Provide the [X, Y] coordinate of the cell's center where the given text is located.  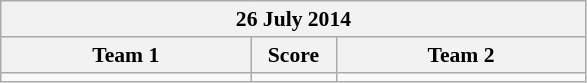
Score [294, 55]
Team 2 [461, 55]
Team 1 [126, 55]
26 July 2014 [294, 19]
